Detect which cell encompasses the target text, then output its [X, Y] center coordinate. 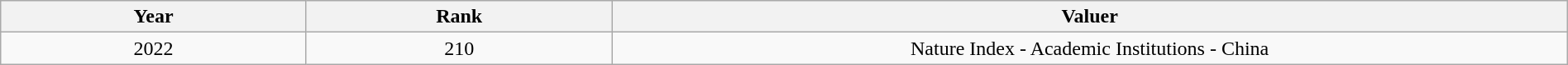
2022 [154, 48]
Year [154, 17]
Rank [459, 17]
210 [459, 48]
Valuer [1090, 17]
Nature Index - Academic Institutions - China [1090, 48]
